Provide the (x, y) coordinate of the cell's center where the given text is located.  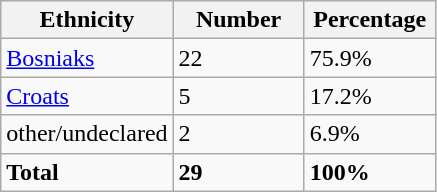
Total (87, 172)
29 (238, 172)
Ethnicity (87, 20)
Bosniaks (87, 58)
100% (370, 172)
75.9% (370, 58)
2 (238, 134)
Number (238, 20)
22 (238, 58)
other/undeclared (87, 134)
6.9% (370, 134)
5 (238, 96)
17.2% (370, 96)
Croats (87, 96)
Percentage (370, 20)
